Return the [x, y] coordinate for the center point of the cell that contains the specified text.  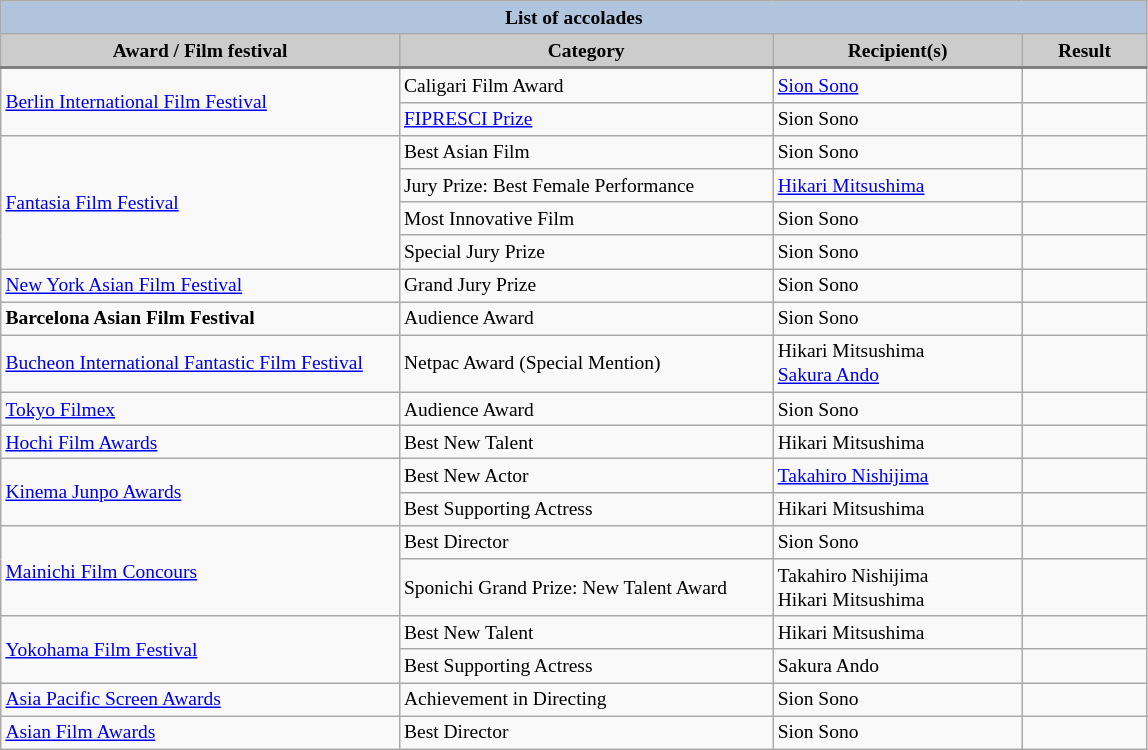
Tokyo Filmex [200, 408]
Asia Pacific Screen Awards [200, 700]
Yokohama Film Festival [200, 650]
Kinema Junpo Awards [200, 492]
Mainichi Film Concours [200, 570]
Hikari MitsushimaSakura Ando [898, 364]
Bucheon International Fantastic Film Festival [200, 364]
Award / Film festival [200, 51]
Achievement in Directing [586, 700]
Takahiro Nishijima [898, 476]
Sakura Ando [898, 666]
Jury Prize: Best Female Performance [586, 186]
Hochi Film Awards [200, 442]
Best New Actor [586, 476]
Result [1084, 51]
Barcelona Asian Film Festival [200, 318]
Category [586, 51]
Asian Film Awards [200, 732]
Takahiro Nishijima Hikari Mitsushima [898, 588]
Sponichi Grand Prize: New Talent Award [586, 588]
List of accolades [574, 18]
Fantasia Film Festival [200, 202]
Grand Jury Prize [586, 284]
Best Asian Film [586, 152]
Netpac Award (Special Mention) [586, 364]
New York Asian Film Festival [200, 284]
FIPRESCI Prize [586, 118]
Most Innovative Film [586, 218]
Recipient(s) [898, 51]
Caligari Film Award [586, 85]
Special Jury Prize [586, 252]
Berlin International Film Festival [200, 102]
